Provide the (X, Y) coordinate of the cell's center where the given text is located.  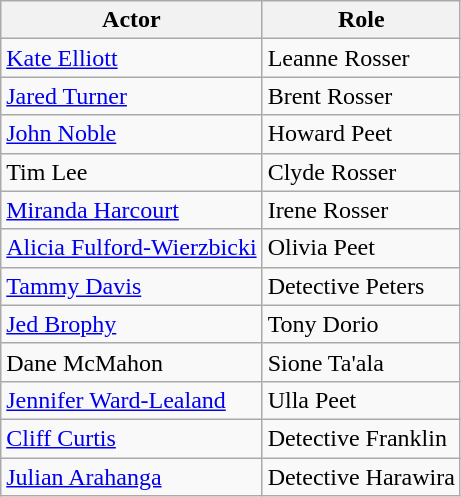
Leanne Rosser (361, 58)
Ulla Peet (361, 400)
Actor (132, 20)
Olivia Peet (361, 248)
Miranda Harcourt (132, 210)
Dane McMahon (132, 362)
Detective Peters (361, 286)
Alicia Fulford-Wierzbicki (132, 248)
John Noble (132, 134)
Tim Lee (132, 172)
Tammy Davis (132, 286)
Jed Brophy (132, 324)
Tony Dorio (361, 324)
Irene Rosser (361, 210)
Sione Ta'ala (361, 362)
Jennifer Ward-Lealand (132, 400)
Clyde Rosser (361, 172)
Role (361, 20)
Detective Franklin (361, 438)
Cliff Curtis (132, 438)
Brent Rosser (361, 96)
Kate Elliott (132, 58)
Detective Harawira (361, 477)
Howard Peet (361, 134)
Julian Arahanga (132, 477)
Jared Turner (132, 96)
